Pinpoint the cell where the given text exists, returning its (x, y) midpoint coordinate. 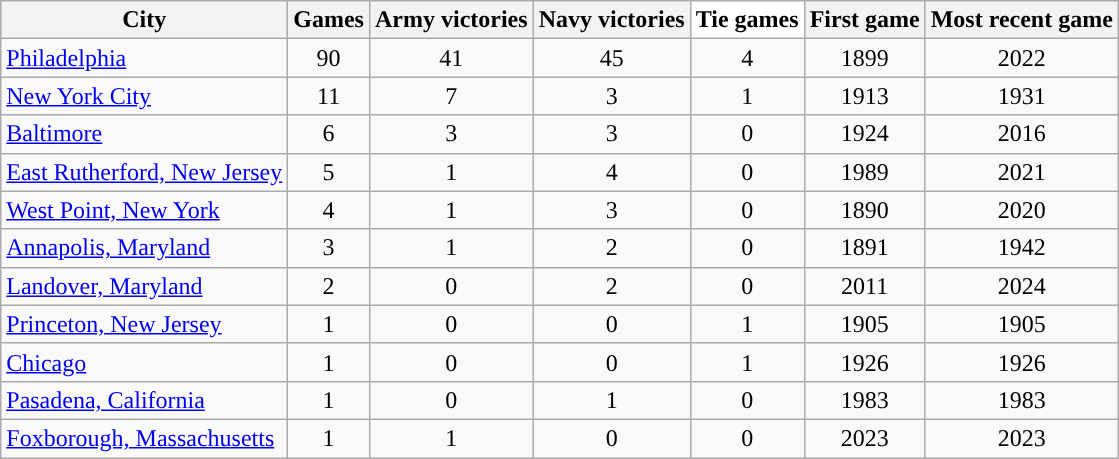
Philadelphia (144, 58)
1913 (864, 96)
6 (329, 134)
Navy victories (612, 20)
Baltimore (144, 134)
Foxborough, Massachusetts (144, 438)
45 (612, 58)
2022 (1022, 58)
1899 (864, 58)
5 (329, 172)
East Rutherford, New Jersey (144, 172)
Annapolis, Maryland (144, 248)
Pasadena, California (144, 400)
West Point, New York (144, 210)
2024 (1022, 286)
2016 (1022, 134)
2021 (1022, 172)
1890 (864, 210)
2011 (864, 286)
City (144, 20)
1931 (1022, 96)
Army victories (451, 20)
Most recent game (1022, 20)
Princeton, New Jersey (144, 324)
1924 (864, 134)
41 (451, 58)
Landover, Maryland (144, 286)
90 (329, 58)
7 (451, 96)
2020 (1022, 210)
New York City (144, 96)
1891 (864, 248)
First game (864, 20)
Chicago (144, 362)
1942 (1022, 248)
11 (329, 96)
1989 (864, 172)
Tie games (747, 20)
Games (329, 20)
